Detect which cell encompasses the target text, then output its [X, Y] center coordinate. 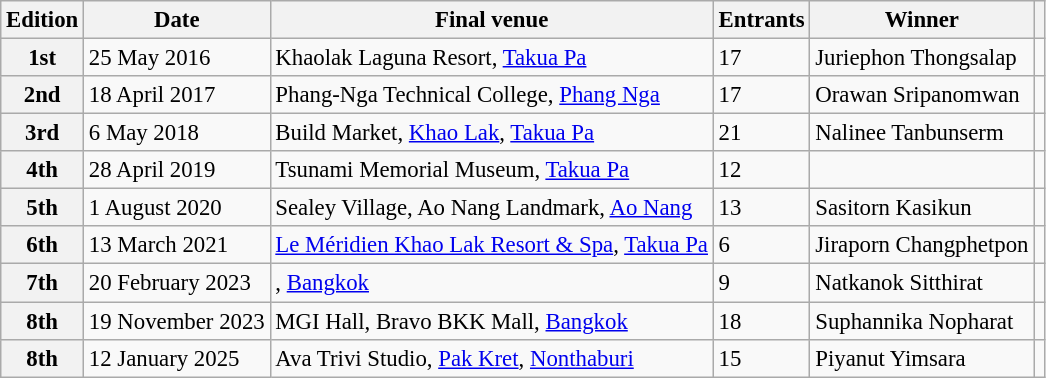
Jiraporn Changphetpon [922, 245]
Piyanut Yimsara [922, 358]
25 May 2016 [177, 58]
Le Méridien Khao Lak Resort & Spa, Takua Pa [492, 245]
2nd [42, 95]
MGI Hall, Bravo BKK Mall, Bangkok [492, 321]
7th [42, 283]
Build Market, Khao Lak, Takua Pa [492, 133]
13 [762, 208]
12 January 2025 [177, 358]
Sasitorn Kasikun [922, 208]
13 March 2021 [177, 245]
Edition [42, 20]
6 May 2018 [177, 133]
5th [42, 208]
Orawan Sripanomwan [922, 95]
15 [762, 358]
Date [177, 20]
1 August 2020 [177, 208]
Phang-Nga Technical College, Phang Nga [492, 95]
Nalinee Tanbunserm [922, 133]
Winner [922, 20]
Final venue [492, 20]
18 [762, 321]
19 November 2023 [177, 321]
6 [762, 245]
Entrants [762, 20]
Tsunami Memorial Museum, Takua Pa [492, 170]
Khaolak Laguna Resort, Takua Pa [492, 58]
Natkanok Sitthirat [922, 283]
Sealey Village, Ao Nang Landmark, Ao Nang [492, 208]
6th [42, 245]
28 April 2019 [177, 170]
4th [42, 170]
21 [762, 133]
18 April 2017 [177, 95]
Juriephon Thongsalap [922, 58]
20 February 2023 [177, 283]
Ava Trivi Studio, Pak Kret, Nonthaburi [492, 358]
, Bangkok [492, 283]
9 [762, 283]
1st [42, 58]
12 [762, 170]
3rd [42, 133]
Suphannika Nopharat [922, 321]
